Determine the [x, y] coordinate at the center of the cell enclosing the given text.  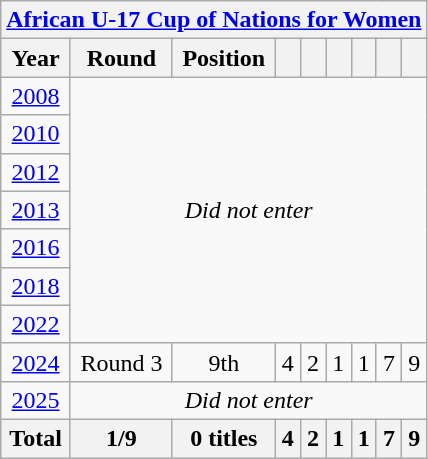
2012 [36, 172]
2018 [36, 286]
Year [36, 58]
0 titles [224, 438]
African U-17 Cup of Nations for Women [214, 20]
2008 [36, 96]
9th [224, 362]
2025 [36, 400]
2024 [36, 362]
2022 [36, 324]
Position [224, 58]
Round 3 [121, 362]
2013 [36, 210]
2010 [36, 134]
1/9 [121, 438]
Total [36, 438]
2016 [36, 248]
Round [121, 58]
